For the text-containing cell, return its midpoint in (x, y) coordinate format. 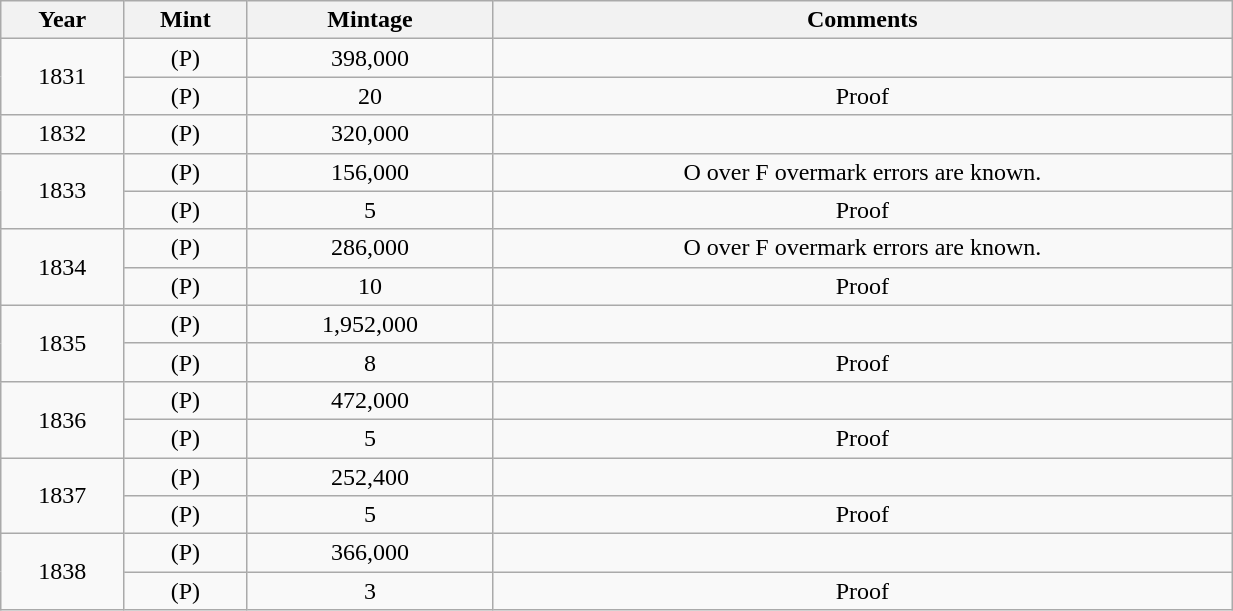
Mint (186, 20)
3 (370, 591)
Comments (862, 20)
252,400 (370, 477)
1836 (62, 419)
1,952,000 (370, 324)
20 (370, 96)
398,000 (370, 58)
1832 (62, 134)
320,000 (370, 134)
1837 (62, 496)
1838 (62, 572)
472,000 (370, 400)
366,000 (370, 553)
10 (370, 286)
8 (370, 362)
1831 (62, 77)
1835 (62, 343)
Year (62, 20)
Mintage (370, 20)
286,000 (370, 248)
156,000 (370, 172)
1834 (62, 267)
1833 (62, 191)
